Extract the [x, y] coordinate from the center of the cell holding the provided text.  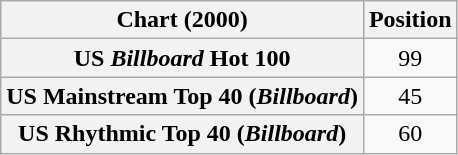
60 [410, 134]
US Mainstream Top 40 (Billboard) [182, 96]
99 [410, 58]
Chart (2000) [182, 20]
45 [410, 96]
US Rhythmic Top 40 (Billboard) [182, 134]
US Billboard Hot 100 [182, 58]
Position [410, 20]
